Detect which cell encompasses the target text, then output its (x, y) center coordinate. 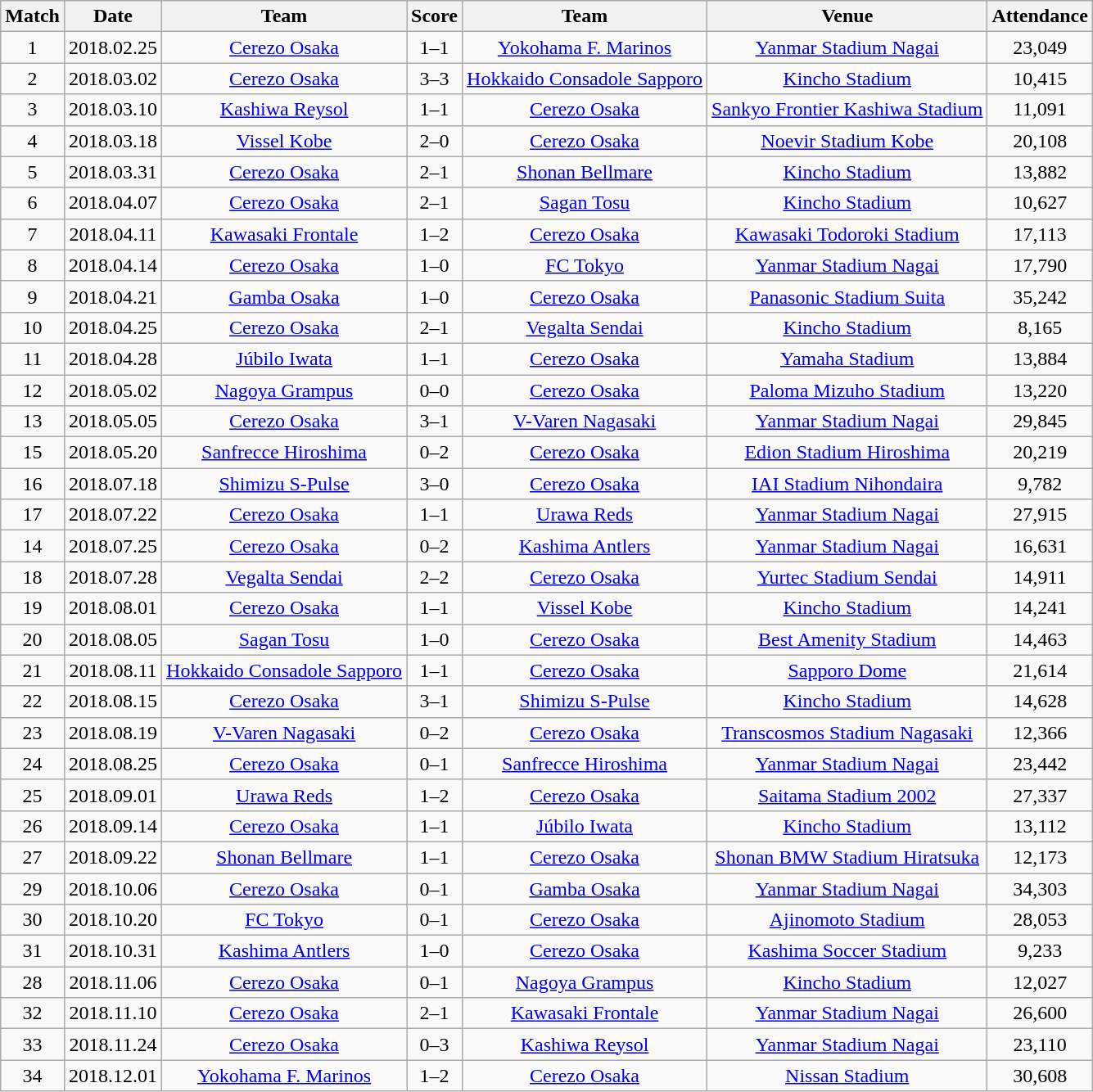
2018.03.10 (113, 110)
10,415 (1040, 79)
26 (33, 826)
14,463 (1040, 639)
2018.10.31 (113, 951)
2018.12.01 (113, 1076)
34,303 (1040, 888)
2018.08.01 (113, 608)
14,911 (1040, 577)
Shonan BMW Stadium Hiratsuka (847, 857)
Yamaha Stadium (847, 359)
27 (33, 857)
Match (33, 16)
19 (33, 608)
9,233 (1040, 951)
13,882 (1040, 172)
2018.08.15 (113, 702)
4 (33, 141)
16,631 (1040, 546)
28 (33, 982)
23,049 (1040, 47)
17,113 (1040, 234)
13,884 (1040, 359)
2018.04.14 (113, 265)
0–0 (435, 390)
2018.05.20 (113, 453)
22 (33, 702)
2018.05.02 (113, 390)
Noevir Stadium Kobe (847, 141)
28,053 (1040, 920)
2018.09.22 (113, 857)
2018.07.28 (113, 577)
23,442 (1040, 764)
Panasonic Stadium Suita (847, 296)
3–3 (435, 79)
6 (33, 203)
2018.03.18 (113, 141)
2018.09.14 (113, 826)
2018.08.19 (113, 733)
35,242 (1040, 296)
2018.04.21 (113, 296)
Paloma Mizuho Stadium (847, 390)
2018.04.11 (113, 234)
2018.10.20 (113, 920)
Attendance (1040, 16)
2018.11.06 (113, 982)
2018.02.25 (113, 47)
17 (33, 515)
13,220 (1040, 390)
Nissan Stadium (847, 1076)
23,110 (1040, 1045)
10,627 (1040, 203)
2018.07.25 (113, 546)
3 (33, 110)
Transcosmos Stadium Nagasaki (847, 733)
13,112 (1040, 826)
14,628 (1040, 702)
2 (33, 79)
Kawasaki Todoroki Stadium (847, 234)
23 (33, 733)
17,790 (1040, 265)
2018.10.06 (113, 888)
Date (113, 16)
16 (33, 484)
Saitama Stadium 2002 (847, 795)
3–0 (435, 484)
12,027 (1040, 982)
2018.08.25 (113, 764)
IAI Stadium Nihondaira (847, 484)
10 (33, 327)
9,782 (1040, 484)
20,219 (1040, 453)
Ajinomoto Stadium (847, 920)
21,614 (1040, 670)
2018.04.25 (113, 327)
Venue (847, 16)
30,608 (1040, 1076)
Sapporo Dome (847, 670)
12 (33, 390)
32 (33, 1013)
2–0 (435, 141)
20 (33, 639)
2018.05.05 (113, 422)
34 (33, 1076)
2018.11.24 (113, 1045)
30 (33, 920)
31 (33, 951)
2018.04.28 (113, 359)
8 (33, 265)
9 (33, 296)
11 (33, 359)
Yurtec Stadium Sendai (847, 577)
24 (33, 764)
5 (33, 172)
12,366 (1040, 733)
2018.09.01 (113, 795)
14 (33, 546)
29,845 (1040, 422)
Edion Stadium Hiroshima (847, 453)
2018.07.18 (113, 484)
2018.07.22 (113, 515)
11,091 (1040, 110)
2018.03.02 (113, 79)
Best Amenity Stadium (847, 639)
1 (33, 47)
33 (33, 1045)
2018.04.07 (113, 203)
2018.08.05 (113, 639)
0–3 (435, 1045)
7 (33, 234)
2018.08.11 (113, 670)
Kashima Soccer Stadium (847, 951)
27,337 (1040, 795)
2018.03.31 (113, 172)
2018.11.10 (113, 1013)
2–2 (435, 577)
12,173 (1040, 857)
27,915 (1040, 515)
15 (33, 453)
Score (435, 16)
29 (33, 888)
Sankyo Frontier Kashiwa Stadium (847, 110)
13 (33, 422)
18 (33, 577)
20,108 (1040, 141)
21 (33, 670)
8,165 (1040, 327)
26,600 (1040, 1013)
25 (33, 795)
14,241 (1040, 608)
